Determine the (x, y) coordinate at the center of the cell enclosing the given text.  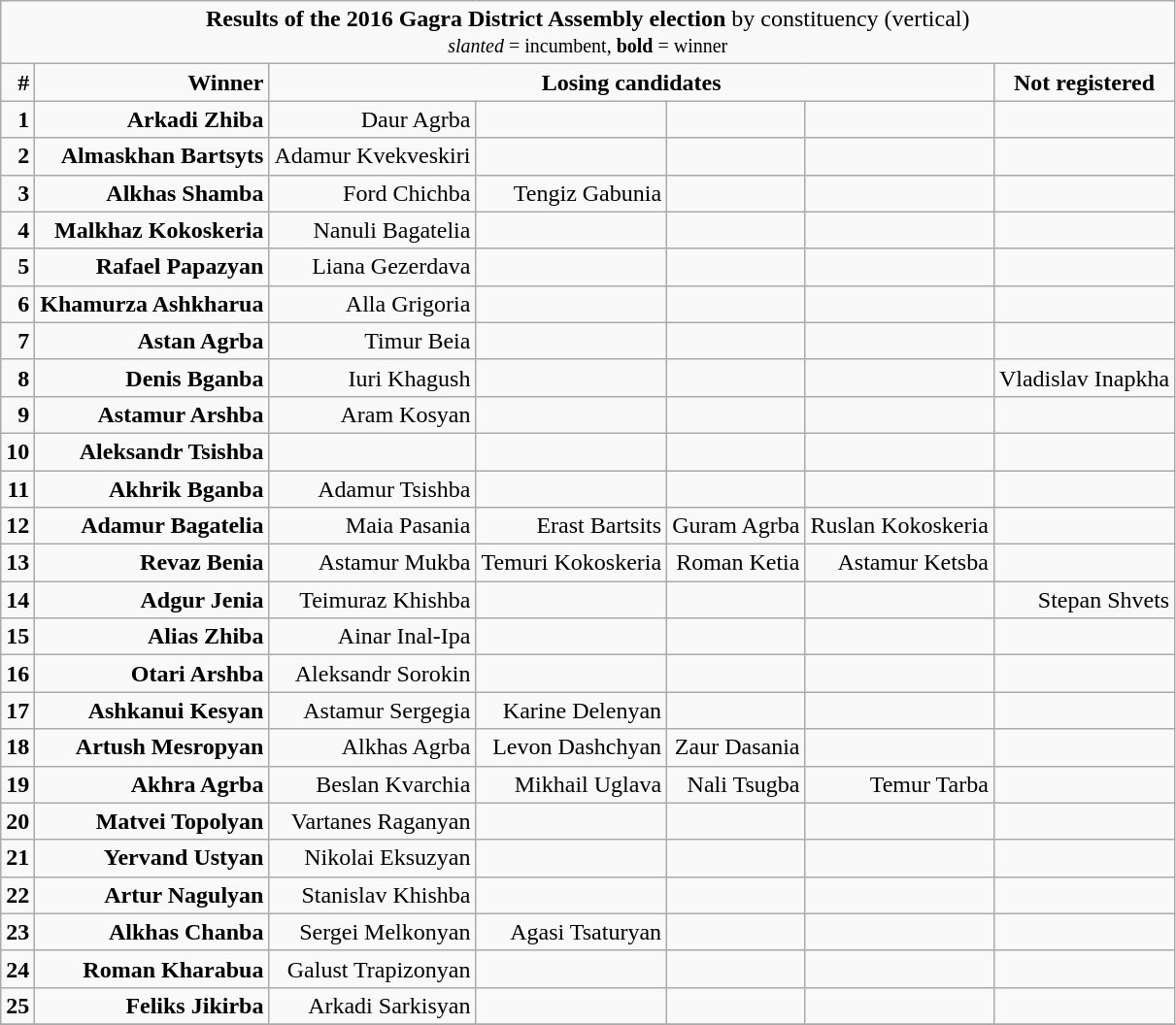
Astamur Arshba (151, 414)
Ashkanui Kesyan (151, 711)
Maia Pasania (373, 526)
4 (17, 230)
Astan Agrba (151, 341)
Aram Kosyan (373, 414)
Adgur Jenia (151, 600)
Losing candidates (631, 83)
17 (17, 711)
Almaskhan Bartsyts (151, 156)
Not registered (1084, 83)
Matvei Topolyan (151, 821)
Stepan Shvets (1084, 600)
Denis Bganba (151, 378)
Nali Tsugba (736, 784)
Ainar Inal-Ipa (373, 637)
20 (17, 821)
Alkhas Shamba (151, 193)
5 (17, 267)
16 (17, 674)
Artush Mesropyan (151, 747)
Winner (151, 83)
7 (17, 341)
Agasi Tsaturyan (571, 932)
Malkhaz Kokoskeria (151, 230)
22 (17, 895)
Zaur Dasania (736, 747)
Akhra Agrba (151, 784)
Akhrik Bganba (151, 488)
14 (17, 600)
3 (17, 193)
Astamur Mukba (373, 563)
Adamur Bagatelia (151, 526)
11 (17, 488)
Adamur Tsishba (373, 488)
9 (17, 414)
Iuri Khagush (373, 378)
6 (17, 304)
Ruslan Kokoskeria (899, 526)
1 (17, 119)
18 (17, 747)
Temur Tarba (899, 784)
Aleksandr Sorokin (373, 674)
Khamurza Ashkharua (151, 304)
Revaz Benia (151, 563)
Aleksandr Tsishba (151, 451)
Alkhas Chanba (151, 932)
Roman Ketia (736, 563)
Erast Bartsits (571, 526)
Timur Beia (373, 341)
Sergei Melkonyan (373, 932)
15 (17, 637)
Artur Nagulyan (151, 895)
Nanuli Bagatelia (373, 230)
13 (17, 563)
23 (17, 932)
Results of the 2016 Gagra District Assembly election by constituency (vertical)slanted = incumbent, bold = winner (588, 33)
25 (17, 1006)
24 (17, 969)
Otari Arshba (151, 674)
Stanislav Khishba (373, 895)
2 (17, 156)
Guram Agrba (736, 526)
Astamur Sergegia (373, 711)
10 (17, 451)
Mikhail Uglava (571, 784)
Liana Gezerdava (373, 267)
Tengiz Gabunia (571, 193)
Temuri Kokoskeria (571, 563)
Alias Zhiba (151, 637)
21 (17, 858)
Rafael Papazyan (151, 267)
Ford Chichba (373, 193)
Karine Delenyan (571, 711)
Teimuraz Khishba (373, 600)
Feliks Jikirba (151, 1006)
Arkadi Sarkisyan (373, 1006)
Nikolai Eksuzyan (373, 858)
Yervand Ustyan (151, 858)
Levon Dashchyan (571, 747)
19 (17, 784)
12 (17, 526)
Daur Agrba (373, 119)
Astamur Ketsba (899, 563)
Roman Kharabua (151, 969)
Vartanes Raganyan (373, 821)
Arkadi Zhiba (151, 119)
Alla Grigoria (373, 304)
Alkhas Agrba (373, 747)
Adamur Kvekveskiri (373, 156)
8 (17, 378)
Vladislav Inapkha (1084, 378)
# (17, 83)
Beslan Kvarchia (373, 784)
Galust Trapizonyan (373, 969)
